Return the (x, y) coordinate for the center point of the cell that contains the specified text.  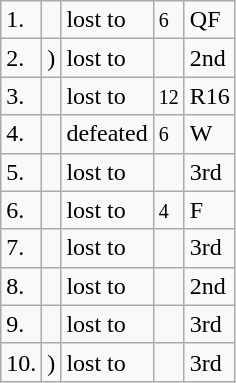
F (210, 210)
12 (168, 96)
1. (22, 20)
4. (22, 134)
6. (22, 210)
10. (22, 362)
5. (22, 172)
R16 (210, 96)
9. (22, 324)
7. (22, 248)
QF (210, 20)
defeated (107, 134)
3. (22, 96)
8. (22, 286)
2. (22, 58)
W (210, 134)
4 (168, 210)
